Identify which cell holds the provided text, then report its [x, y] central coordinate. 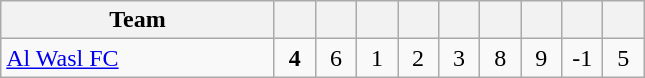
8 [500, 58]
5 [624, 58]
-1 [582, 58]
4 [294, 58]
Team [138, 20]
Al Wasl FC [138, 58]
3 [460, 58]
6 [336, 58]
1 [376, 58]
2 [418, 58]
9 [542, 58]
